Determine the (x, y) coordinate at the center of the cell enclosing the given text.  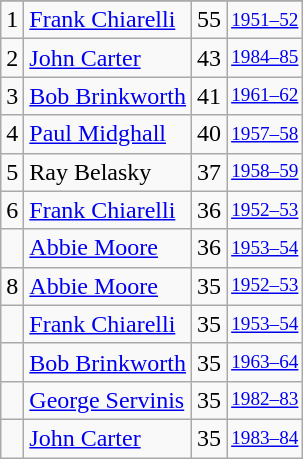
5 (12, 172)
1 (12, 20)
2 (12, 58)
43 (210, 58)
1961–62 (265, 96)
41 (210, 96)
6 (12, 210)
37 (210, 172)
Ray Belasky (108, 172)
1951–52 (265, 20)
1984–85 (265, 58)
Paul Midghall (108, 134)
40 (210, 134)
1983–84 (265, 438)
1963–64 (265, 362)
1982–83 (265, 400)
1957–58 (265, 134)
4 (12, 134)
1958–59 (265, 172)
George Servinis (108, 400)
55 (210, 20)
8 (12, 286)
3 (12, 96)
